Return the [X, Y] coordinate for the center point of the cell that contains the specified text.  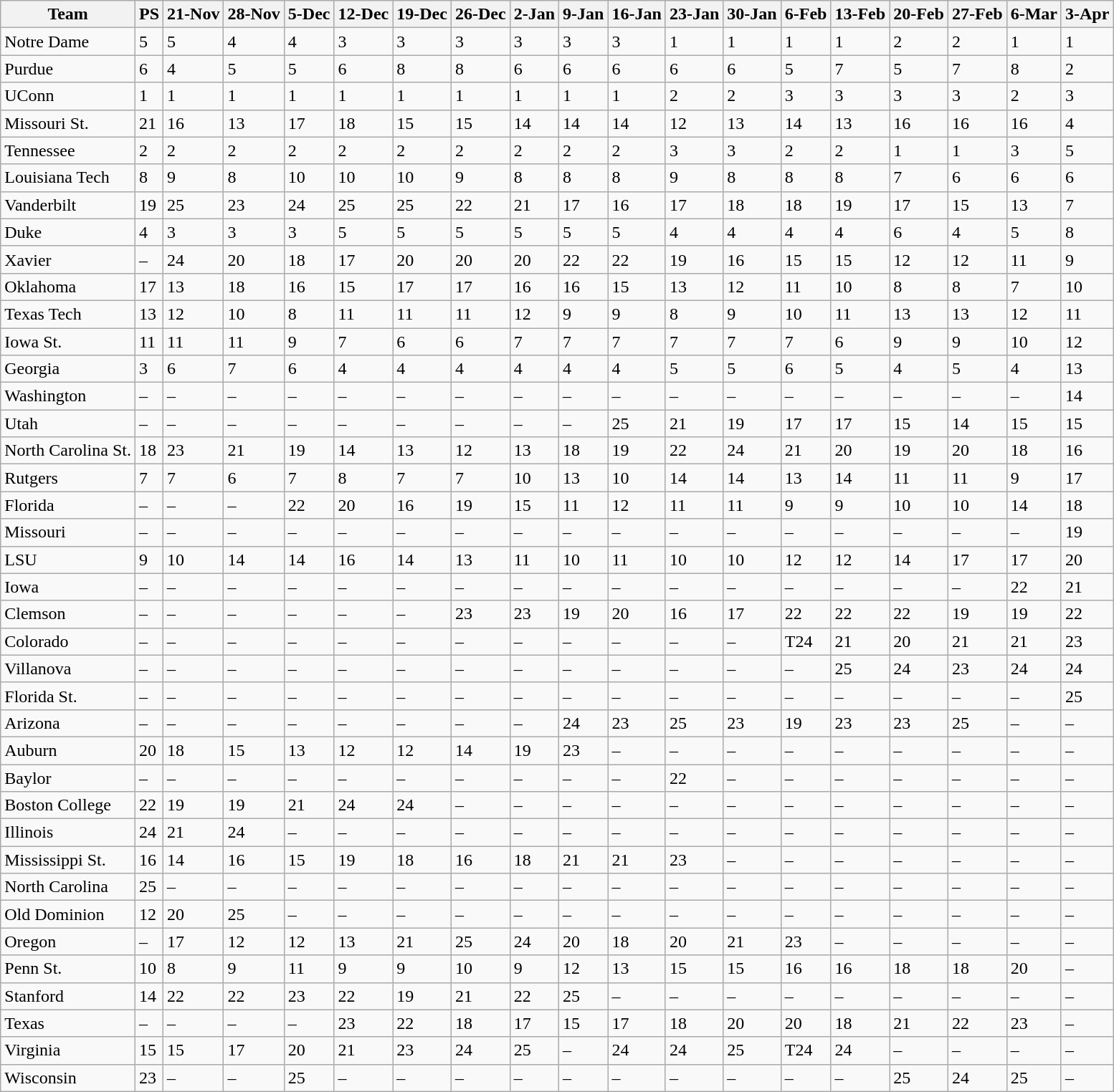
12-Dec [363, 14]
Stanford [68, 996]
Colorado [68, 641]
Wisconsin [68, 1078]
Baylor [68, 777]
UConn [68, 96]
Iowa [68, 587]
LSU [68, 560]
Louisiana Tech [68, 178]
North Carolina [68, 887]
Boston College [68, 805]
Missouri St. [68, 123]
Illinois [68, 833]
Clemson [68, 614]
North Carolina St. [68, 451]
16-Jan [637, 14]
3-Apr [1087, 14]
PS [149, 14]
Purdue [68, 69]
Notre Dame [68, 42]
Florida St. [68, 696]
Washington [68, 396]
Villanova [68, 669]
9-Jan [584, 14]
Arizona [68, 723]
Missouri [68, 532]
19-Dec [422, 14]
13-Feb [860, 14]
Utah [68, 423]
Duke [68, 232]
Team [68, 14]
Virginia [68, 1050]
Texas [68, 1023]
Mississippi St. [68, 860]
30-Jan [752, 14]
Auburn [68, 750]
Penn St. [68, 969]
6-Feb [806, 14]
Vanderbilt [68, 205]
Iowa St. [68, 342]
Rutgers [68, 478]
21-Nov [194, 14]
20-Feb [919, 14]
5-Dec [309, 14]
28-Nov [254, 14]
Oregon [68, 942]
Oklahoma [68, 287]
Xavier [68, 259]
2-Jan [534, 14]
6-Mar [1034, 14]
Florida [68, 505]
Georgia [68, 369]
26-Dec [480, 14]
23-Jan [694, 14]
Tennessee [68, 150]
27-Feb [977, 14]
Texas Tech [68, 314]
Old Dominion [68, 914]
